Provide the (x, y) coordinate of the cell's center where the given text is located.  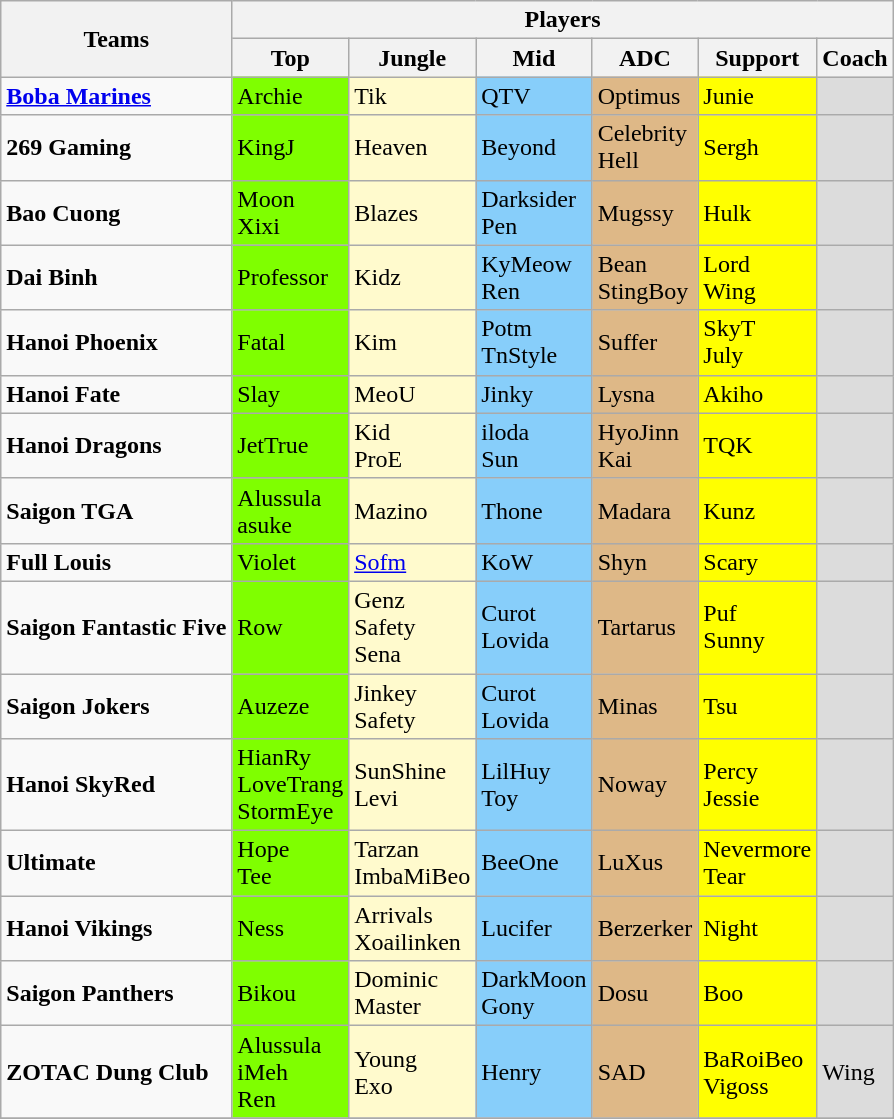
SAD (645, 1072)
Hanoi Dragons (116, 446)
Boo (758, 994)
Akiho (758, 394)
Mazino (412, 510)
Archie (290, 96)
Bao Cuong (116, 212)
BeeOne (534, 864)
Saigon Fantastic Five (116, 627)
Dominic Master (412, 994)
Tartarus (645, 627)
Violet (290, 562)
Heaven (412, 148)
Puf Sunny (758, 627)
Hope Tee (290, 864)
Saigon TGA (116, 510)
Slay (290, 394)
Kunz (758, 510)
Sofm (412, 562)
Players (562, 20)
Tik (412, 96)
Jinkey Safety (412, 706)
Coach (855, 58)
KingJ (290, 148)
Hanoi Vikings (116, 928)
Bean StingBoy (645, 278)
Scary (758, 562)
Professor (290, 278)
Bikou (290, 994)
Kim (412, 342)
Sergh (758, 148)
Dai Binh (116, 278)
Nevermore Tear (758, 864)
Lysna (645, 394)
Ness (290, 928)
Potm TnStyle (534, 342)
Fatal (290, 342)
Jinky (534, 394)
Teams (116, 39)
Ultimate (116, 864)
Hanoi SkyRed (116, 785)
iloda Sun (534, 446)
HianRy LoveTrang StormEye (290, 785)
BaRoiBeo Vigoss (758, 1072)
Boba Marines (116, 96)
Thone (534, 510)
Genz Safety Sena (412, 627)
Suffer (645, 342)
Hanoi Phoenix (116, 342)
Minas (645, 706)
Hanoi Fate (116, 394)
Percy Jessie (758, 785)
Moon Xixi (290, 212)
ZOTAC Dung Club (116, 1072)
TQK (758, 446)
Noway (645, 785)
Kidz (412, 278)
Full Louis (116, 562)
Hulk (758, 212)
MeoU (412, 394)
Alussula asuke (290, 510)
Young Exo (412, 1072)
SunShine Levi (412, 785)
Blazes (412, 212)
KyMeow Ren (534, 278)
JetTrue (290, 446)
Darksider Pen (534, 212)
Lucifer (534, 928)
Saigon Jokers (116, 706)
Dosu (645, 994)
Shyn (645, 562)
Auzeze (290, 706)
Berzerker (645, 928)
Celebrity Hell (645, 148)
LilHuy Toy (534, 785)
Saigon Panthers (116, 994)
Alussula iMeh Ren (290, 1072)
DarkMoon Gony (534, 994)
Beyond (534, 148)
Madara (645, 510)
HyoJinn Kai (645, 446)
Tsu (758, 706)
SkyT July (758, 342)
Junie (758, 96)
Mugssy (645, 212)
Wing (855, 1072)
Support (758, 58)
Henry (534, 1072)
Arrivals Xoailinken (412, 928)
Kid ProE (412, 446)
Mid (534, 58)
Optimus (645, 96)
Lord Wing (758, 278)
Row (290, 627)
LuXus (645, 864)
Jungle (412, 58)
Tarzan ImbaMiBeo (412, 864)
Night (758, 928)
KoW (534, 562)
ADC (645, 58)
Top (290, 58)
269 Gaming (116, 148)
QTV (534, 96)
